For the text-containing cell, return its midpoint in [x, y] coordinate format. 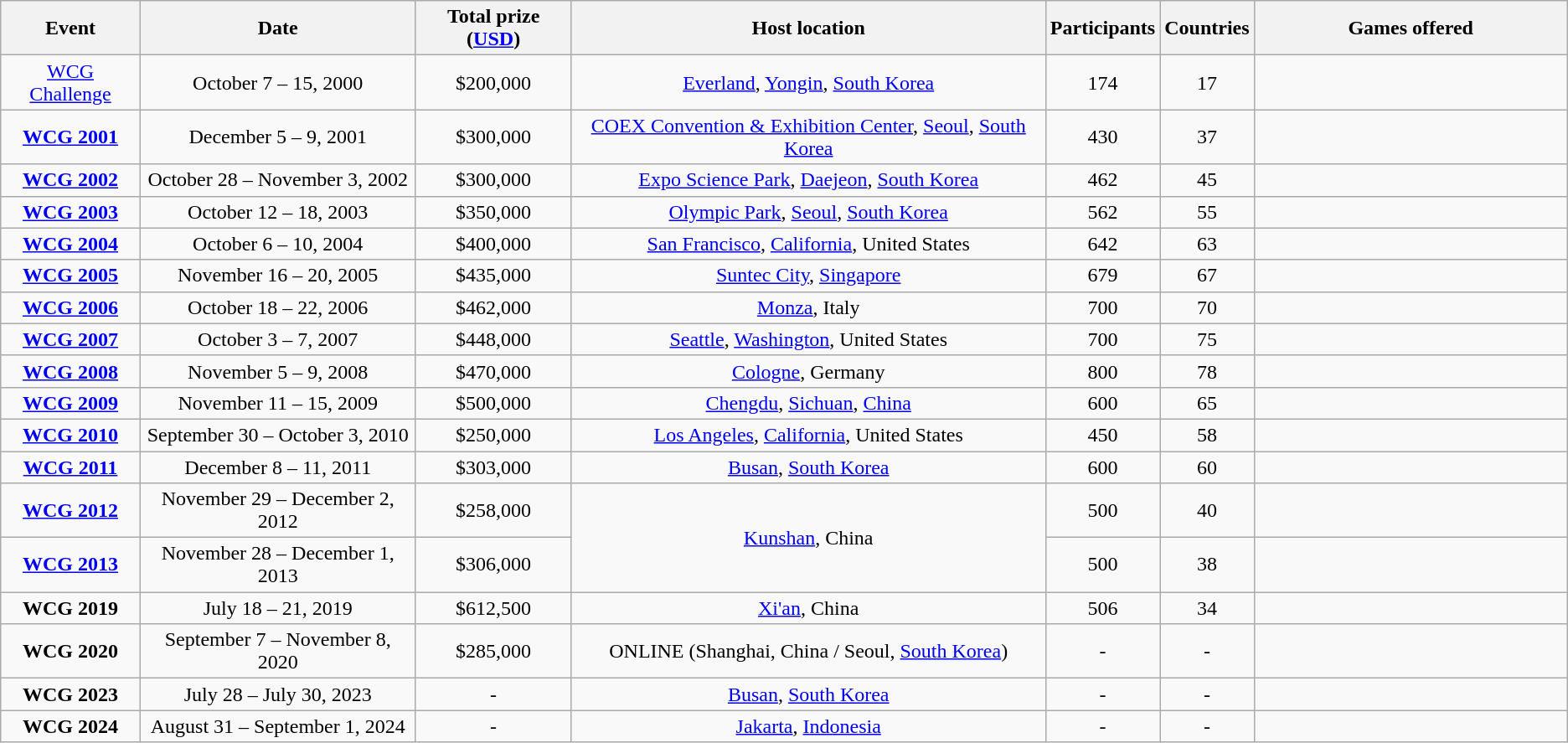
WCG 2020 [70, 652]
November 29 – December 2, 2012 [278, 511]
December 5 – 9, 2001 [278, 137]
Countries [1207, 28]
Host location [808, 28]
Everland, Yongin, South Korea [808, 82]
$462,000 [493, 307]
679 [1102, 276]
$470,000 [493, 371]
$435,000 [493, 276]
WCG Challenge [70, 82]
WCG 2001 [70, 137]
40 [1207, 511]
58 [1207, 435]
November 11 – 15, 2009 [278, 403]
$285,000 [493, 652]
WCG 2004 [70, 244]
Chengdu, Sichuan, China [808, 403]
Games offered [1411, 28]
$303,000 [493, 467]
$448,000 [493, 339]
WCG 2019 [70, 608]
$250,000 [493, 435]
WCG 2024 [70, 726]
Event [70, 28]
Monza, Italy [808, 307]
November 5 – 9, 2008 [278, 371]
WCG 2006 [70, 307]
Expo Science Park, Daejeon, South Korea [808, 180]
450 [1102, 435]
78 [1207, 371]
October 28 – November 3, 2002 [278, 180]
45 [1207, 180]
462 [1102, 180]
Suntec City, Singapore [808, 276]
July 28 – July 30, 2023 [278, 694]
430 [1102, 137]
September 30 – October 3, 2010 [278, 435]
WCG 2011 [70, 467]
WCG 2013 [70, 565]
October 7 – 15, 2000 [278, 82]
WCG 2010 [70, 435]
WCG 2002 [70, 180]
August 31 – September 1, 2024 [278, 726]
65 [1207, 403]
34 [1207, 608]
55 [1207, 212]
$306,000 [493, 565]
642 [1102, 244]
San Francisco, California, United States [808, 244]
562 [1102, 212]
800 [1102, 371]
17 [1207, 82]
$612,500 [493, 608]
ONLINE (Shanghai, China / Seoul, South Korea) [808, 652]
Cologne, Germany [808, 371]
Los Angeles, California, United States [808, 435]
Seattle, Washington, United States [808, 339]
70 [1207, 307]
September 7 – November 8, 2020 [278, 652]
60 [1207, 467]
WCG 2012 [70, 511]
Participants [1102, 28]
COEX Convention & Exhibition Center, Seoul, South Korea [808, 137]
October 3 – 7, 2007 [278, 339]
Total prize (USD) [493, 28]
Xi'an, China [808, 608]
37 [1207, 137]
November 16 – 20, 2005 [278, 276]
October 6 – 10, 2004 [278, 244]
$200,000 [493, 82]
November 28 – December 1, 2013 [278, 565]
Kunshan, China [808, 538]
63 [1207, 244]
Jakarta, Indonesia [808, 726]
67 [1207, 276]
$400,000 [493, 244]
$350,000 [493, 212]
174 [1102, 82]
October 18 – 22, 2006 [278, 307]
Date [278, 28]
$500,000 [493, 403]
July 18 – 21, 2019 [278, 608]
38 [1207, 565]
WCG 2023 [70, 694]
WCG 2007 [70, 339]
WCG 2005 [70, 276]
75 [1207, 339]
506 [1102, 608]
WCG 2008 [70, 371]
December 8 – 11, 2011 [278, 467]
WCG 2003 [70, 212]
Olympic Park, Seoul, South Korea [808, 212]
WCG 2009 [70, 403]
October 12 – 18, 2003 [278, 212]
$258,000 [493, 511]
